Detect which cell encompasses the target text, then output its [x, y] center coordinate. 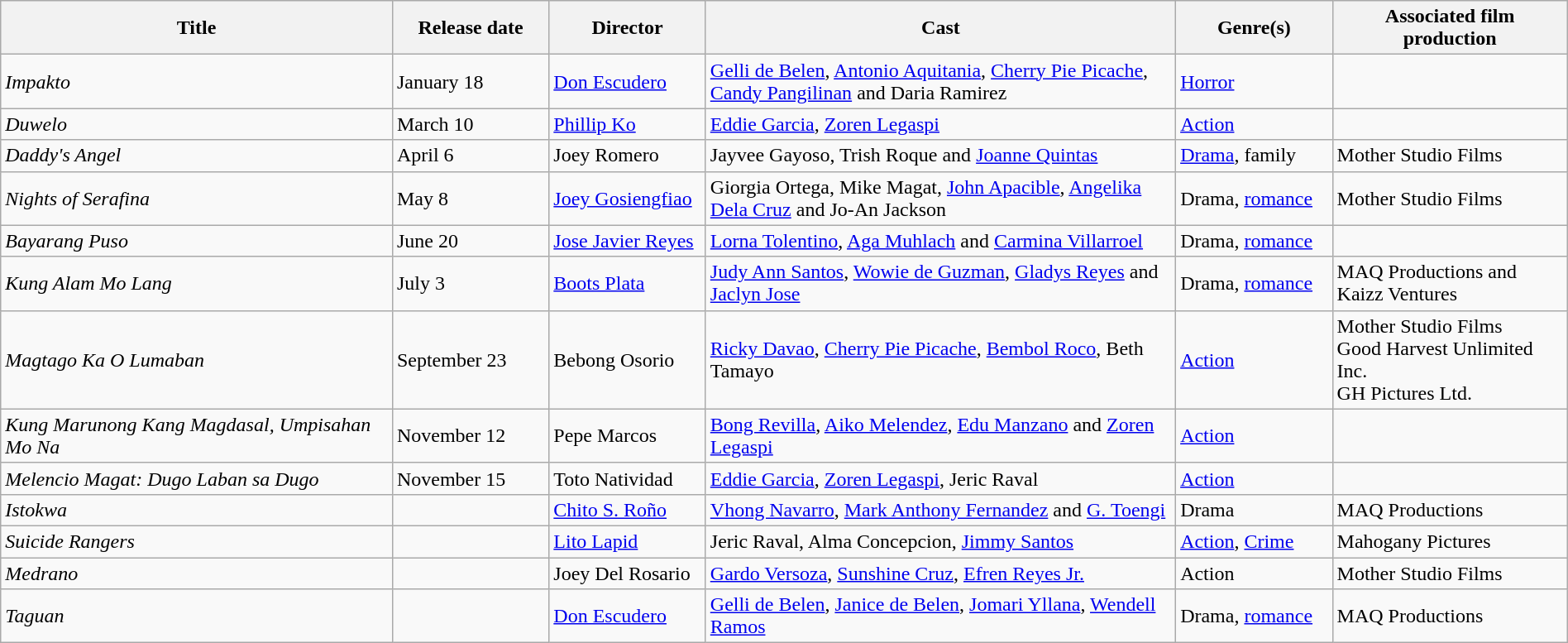
June 20 [470, 241]
Drama, family [1254, 156]
Vhong Navarro, Mark Anthony Fernandez and G. Toengi [940, 510]
Suicide Rangers [197, 541]
Release date [470, 28]
November 15 [470, 478]
Gardo Versoza, Sunshine Cruz, Efren Reyes Jr. [940, 573]
May 8 [470, 199]
March 10 [470, 124]
Director [627, 28]
Joey Romero [627, 156]
Joey Del Rosario [627, 573]
Horror [1254, 81]
Melencio Magat: Dugo Laban sa Dugo [197, 478]
Cast [940, 28]
Medrano [197, 573]
April 6 [470, 156]
Taguan [197, 616]
Ricky Davao, Cherry Pie Picache, Bembol Roco, Beth Tamayo [940, 359]
Drama [1254, 510]
Phillip Ko [627, 124]
Jose Javier Reyes [627, 241]
Pepe Marcos [627, 435]
Impakto [197, 81]
Duwelo [197, 124]
MAQ Productions and Kaizz Ventures [1450, 283]
Lito Lapid [627, 541]
Giorgia Ortega, Mike Magat, John Apacible, Angelika Dela Cruz and Jo-An Jackson [940, 199]
Mahogany Pictures [1450, 541]
Gelli de Belen, Antonio Aquitania, Cherry Pie Picache, Candy Pangilinan and Daria Ramirez [940, 81]
Boots Plata [627, 283]
November 12 [470, 435]
Jeric Raval, Alma Concepcion, Jimmy Santos [940, 541]
Kung Alam Mo Lang [197, 283]
July 3 [470, 283]
Chito S. Roño [627, 510]
Mother Studio FilmsGood Harvest Unlimited Inc. GH Pictures Ltd. [1450, 359]
Daddy's Angel [197, 156]
Joey Gosiengfiao [627, 199]
September 23 [470, 359]
Title [197, 28]
Eddie Garcia, Zoren Legaspi, Jeric Raval [940, 478]
Action, Crime [1254, 541]
Kung Marunong Kang Magdasal, Umpisahan Mo Na [197, 435]
Lorna Tolentino, Aga Muhlach and Carmina Villarroel [940, 241]
Bayarang Puso [197, 241]
Bebong Osorio [627, 359]
Gelli de Belen, Janice de Belen, Jomari Yllana, Wendell Ramos [940, 616]
Magtago Ka O Lumaban [197, 359]
Nights of Serafina [197, 199]
Judy Ann Santos, Wowie de Guzman, Gladys Reyes and Jaclyn Jose [940, 283]
Genre(s) [1254, 28]
Associated film production [1450, 28]
Bong Revilla, Aiko Melendez, Edu Manzano and Zoren Legaspi [940, 435]
Istokwa [197, 510]
Eddie Garcia, Zoren Legaspi [940, 124]
January 18 [470, 81]
Jayvee Gayoso, Trish Roque and Joanne Quintas [940, 156]
Toto Natividad [627, 478]
